Determine the (X, Y) coordinate at the center of the cell enclosing the given text.  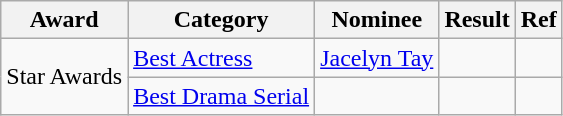
Jacelyn Tay (377, 58)
Award (64, 20)
Star Awards (64, 77)
Ref (538, 20)
Nominee (377, 20)
Best Drama Serial (222, 96)
Best Actress (222, 58)
Result (477, 20)
Category (222, 20)
